Output the [x, y] coordinate of the center of the cell containing the given text.  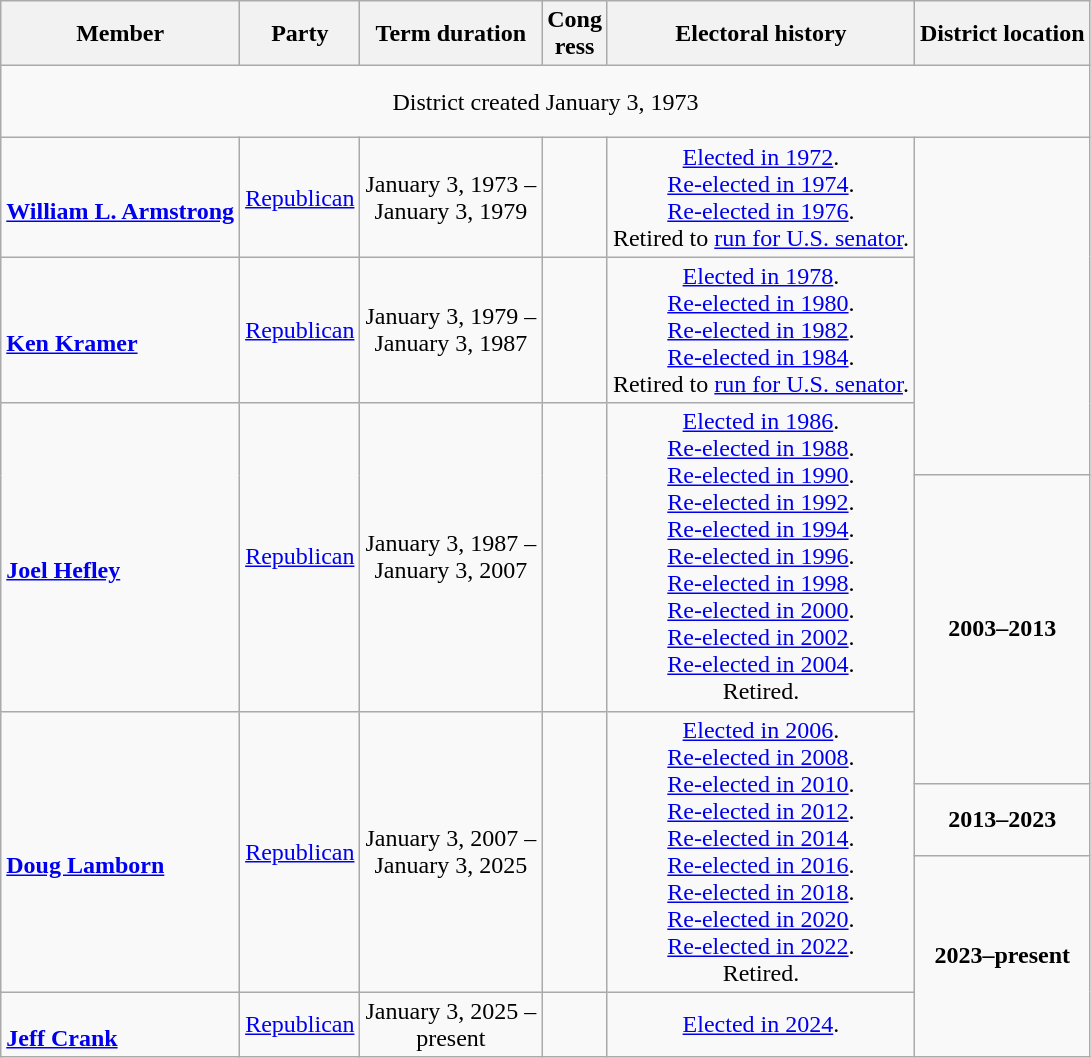
Jeff Crank [120, 1024]
District location [1002, 34]
Electoral history [760, 34]
Joel Hefley [120, 557]
January 3, 2007 –January 3, 2025 [451, 852]
2023–present [1002, 956]
Elected in 2024. [760, 1024]
January 3, 1979 –January 3, 1987 [451, 330]
Party [300, 34]
Term duration [451, 34]
Elected in 1978.Re-elected in 1980.Re-elected in 1982.Re-elected in 1984.Retired to run for U.S. senator. [760, 330]
2003–2013 [1002, 629]
William L. Armstrong [120, 198]
2013–2023 [1002, 819]
Elected in 1972.Re-elected in 1974.Re-elected in 1976.Retired to run for U.S. senator. [760, 198]
Member [120, 34]
Congress [575, 34]
Doug Lamborn [120, 852]
January 3, 1973 –January 3, 1979 [451, 198]
Ken Kramer [120, 330]
January 3, 1987 –January 3, 2007 [451, 557]
January 3, 2025 –present [451, 1024]
District created January 3, 1973 [546, 102]
